Return the (x, y) coordinate for the center point of the cell that contains the specified text.  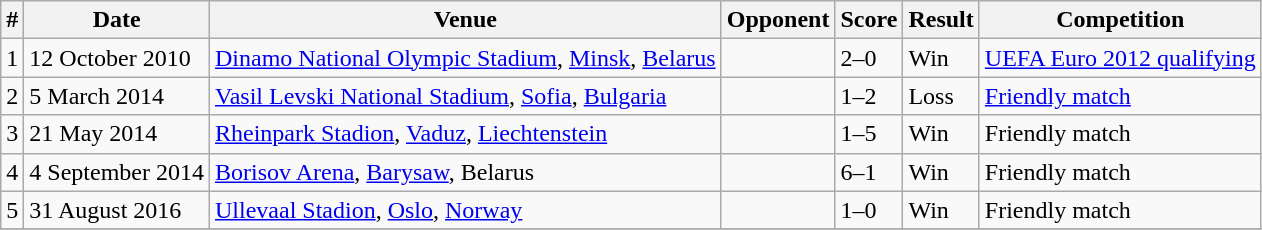
Venue (466, 20)
31 August 2016 (117, 210)
Ullevaal Stadion, Oslo, Norway (466, 210)
# (12, 20)
4 September 2014 (117, 172)
1–5 (869, 134)
5 (12, 210)
Rheinpark Stadion, Vaduz, Liechtenstein (466, 134)
2–0 (869, 58)
UEFA Euro 2012 qualifying (1120, 58)
6–1 (869, 172)
Vasil Levski National Stadium, Sofia, Bulgaria (466, 96)
Dinamo National Olympic Stadium, Minsk, Belarus (466, 58)
3 (12, 134)
5 March 2014 (117, 96)
4 (12, 172)
Competition (1120, 20)
Date (117, 20)
1–2 (869, 96)
Score (869, 20)
Result (941, 20)
Opponent (778, 20)
12 October 2010 (117, 58)
21 May 2014 (117, 134)
2 (12, 96)
1–0 (869, 210)
Loss (941, 96)
Borisov Arena, Barysaw, Belarus (466, 172)
1 (12, 58)
